Detect which cell encompasses the target text, then output its (X, Y) center coordinate. 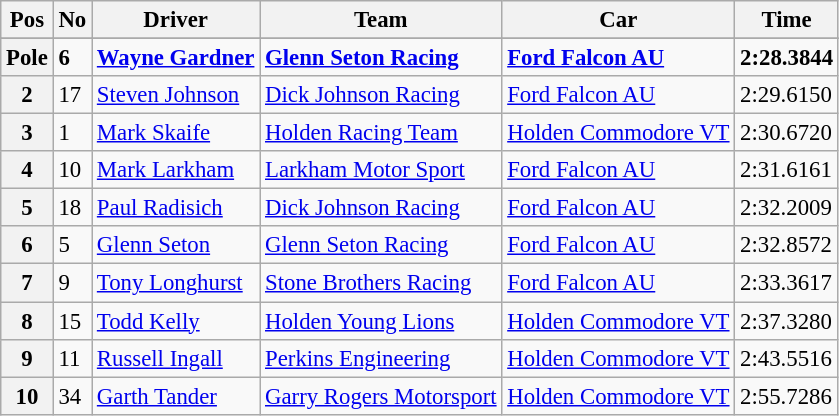
18 (72, 208)
Garth Tander (176, 396)
15 (72, 321)
2:32.2009 (787, 208)
2 (27, 95)
2:28.3844 (787, 58)
Tony Longhurst (176, 283)
Team (381, 20)
Glenn Seton (176, 245)
Holden Young Lions (381, 321)
Pos (27, 20)
Driver (176, 20)
2:31.6161 (787, 170)
2:30.6720 (787, 133)
Garry Rogers Motorsport (381, 396)
Todd Kelly (176, 321)
34 (72, 396)
Mark Skaife (176, 133)
Time (787, 20)
Larkham Motor Sport (381, 170)
Steven Johnson (176, 95)
Paul Radisich (176, 208)
Car (618, 20)
Holden Racing Team (381, 133)
8 (27, 321)
Stone Brothers Racing (381, 283)
2:37.3280 (787, 321)
3 (27, 133)
7 (27, 283)
Wayne Gardner (176, 58)
4 (27, 170)
2:29.6150 (787, 95)
1 (72, 133)
17 (72, 95)
2:43.5516 (787, 358)
No (72, 20)
2:33.3617 (787, 283)
11 (72, 358)
Mark Larkham (176, 170)
2:32.8572 (787, 245)
2:55.7286 (787, 396)
Perkins Engineering (381, 358)
Pole (27, 58)
Russell Ingall (176, 358)
